Pinpoint the cell where the given text exists, returning its [X, Y] midpoint coordinate. 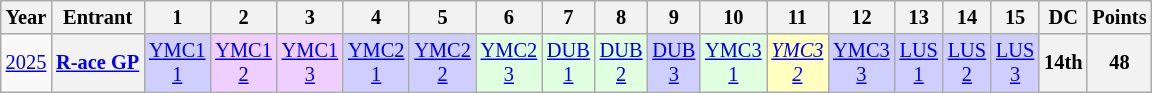
LUS1 [919, 63]
YMC21 [376, 63]
2025 [26, 63]
YMC32 [797, 63]
15 [1015, 17]
13 [919, 17]
1 [177, 17]
YMC23 [509, 63]
YMC31 [733, 63]
12 [861, 17]
14 [967, 17]
DUB1 [568, 63]
YMC22 [442, 63]
YMC33 [861, 63]
6 [509, 17]
DC [1063, 17]
48 [1119, 63]
LUS2 [967, 63]
8 [622, 17]
5 [442, 17]
YMC13 [310, 63]
LUS3 [1015, 63]
R-ace GP [98, 63]
Entrant [98, 17]
3 [310, 17]
DUB2 [622, 63]
2 [243, 17]
4 [376, 17]
Year [26, 17]
YMC12 [243, 63]
14th [1063, 63]
11 [797, 17]
9 [674, 17]
DUB3 [674, 63]
7 [568, 17]
Points [1119, 17]
YMC11 [177, 63]
10 [733, 17]
